Identify which cell holds the provided text, then report its [x, y] central coordinate. 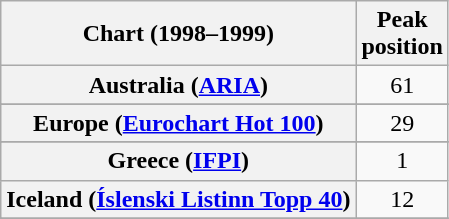
29 [402, 123]
Australia (ARIA) [178, 85]
1 [402, 161]
Greece (IFPI) [178, 161]
Europe (Eurochart Hot 100) [178, 123]
Chart (1998–1999) [178, 34]
Iceland (Íslenski Listinn Topp 40) [178, 199]
Peakposition [402, 34]
61 [402, 85]
12 [402, 199]
